Scan for the cell matching the given text and deliver its (x, y) coordinate at center. 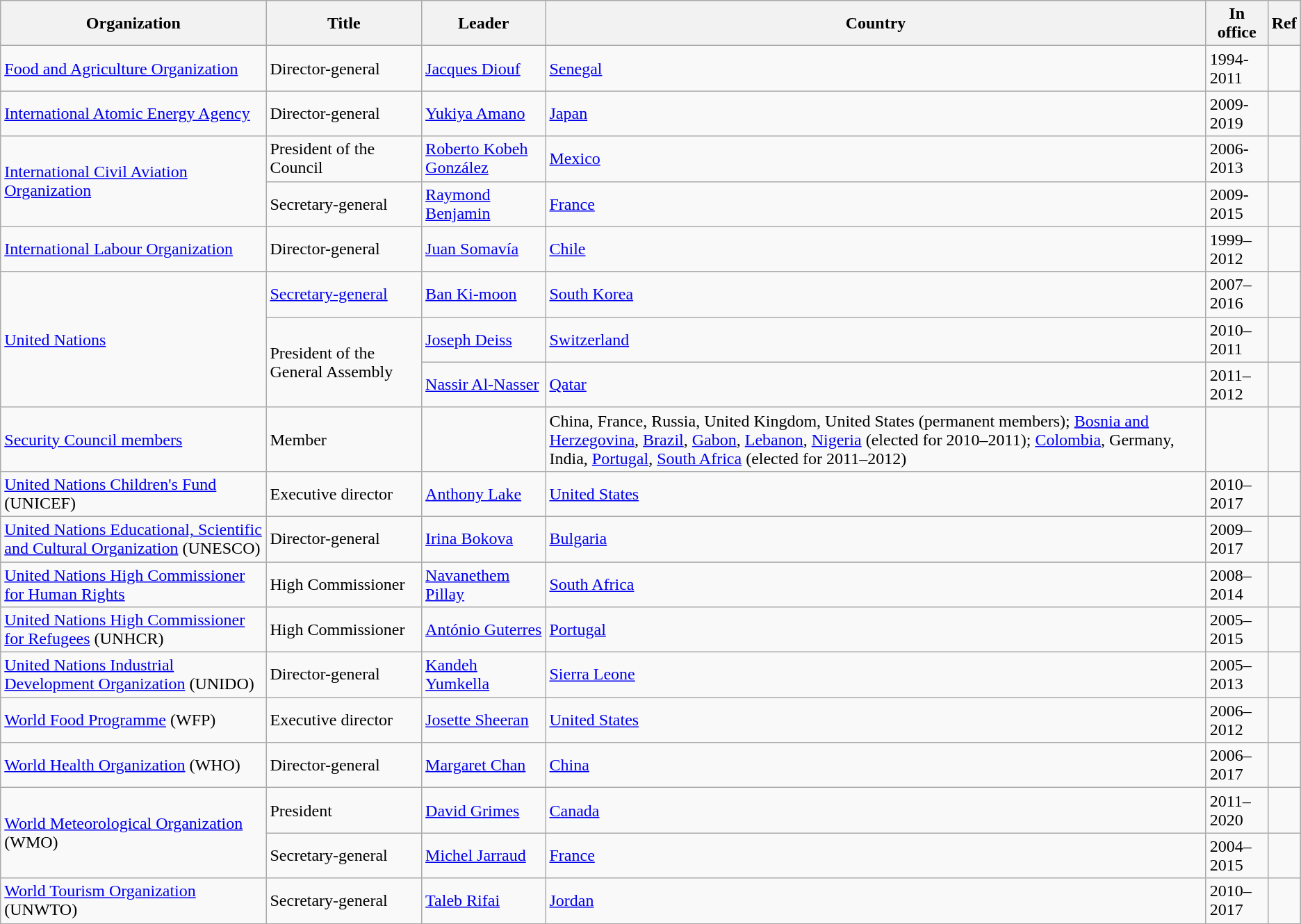
1999–2012 (1237, 249)
World Meteorological Organization (WMO) (133, 833)
António Guterres (484, 629)
President of the General Assembly (344, 362)
United Nations Educational, Scientific and Cultural Organization (UNESCO) (133, 539)
China (876, 766)
South Korea (876, 295)
Taleb Rifai (484, 900)
Japan (876, 114)
Portugal (876, 629)
South Africa (876, 584)
2009-2015 (1237, 204)
Irina Bokova (484, 539)
World Food Programme (WFP) (133, 720)
United Nations Children's Fund (UNICEF) (133, 493)
2006–2012 (1237, 720)
David Grimes (484, 810)
World Tourism Organization (UNWTO) (133, 900)
2005–2015 (1237, 629)
Kandeh Yumkella (484, 675)
Jordan (876, 900)
2009-2019 (1237, 114)
Mexico (876, 158)
International Atomic Energy Agency (133, 114)
2005–2013 (1237, 675)
United Nations Industrial Development Organization (UNIDO) (133, 675)
Member (344, 439)
Josette Sheeran (484, 720)
2007–2016 (1237, 295)
President of the Council (344, 158)
Jacques Diouf (484, 68)
Yukiya Amano (484, 114)
Nassir Al-Nasser (484, 385)
2006-2013 (1237, 158)
Senegal (876, 68)
Juan Somavía (484, 249)
United Nations High Commissioner for Refugees (UNHCR) (133, 629)
2004–2015 (1237, 856)
1994-2011 (1237, 68)
Canada (876, 810)
Raymond Benjamin (484, 204)
Margaret Chan (484, 766)
Chile (876, 249)
Switzerland (876, 339)
Leader (484, 24)
2011–2012 (1237, 385)
Food and Agriculture Organization (133, 68)
2010–2011 (1237, 339)
2008–2014 (1237, 584)
Title (344, 24)
Qatar (876, 385)
Ref (1284, 24)
Navanethem Pillay (484, 584)
2011–2020 (1237, 810)
International Labour Organization (133, 249)
World Health Organization (WHO) (133, 766)
Security Council members (133, 439)
Roberto Kobeh González (484, 158)
President (344, 810)
Ban Ki-moon (484, 295)
In office (1237, 24)
Anthony Lake (484, 493)
2009–2017 (1237, 539)
Joseph Deiss (484, 339)
United Nations (133, 339)
Sierra Leone (876, 675)
United Nations High Commissioner for Human Rights (133, 584)
Michel Jarraud (484, 856)
Bulgaria (876, 539)
International Civil Aviation Organization (133, 181)
Organization (133, 24)
2006–2017 (1237, 766)
Country (876, 24)
